Scan for the cell matching the given text and deliver its [x, y] coordinate at center. 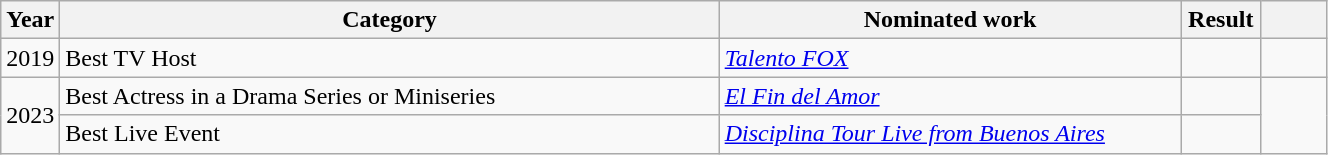
Nominated work [950, 20]
Disciplina Tour Live from Buenos Aires [950, 134]
Best Live Event [390, 134]
Result [1221, 20]
2019 [30, 58]
El Fin del Amor [950, 96]
Talento FOX [950, 58]
Best TV Host [390, 58]
Category [390, 20]
Best Actress in a Drama Series or Miniseries [390, 96]
2023 [30, 115]
Year [30, 20]
